For the text-containing cell, return its midpoint in [X, Y] coordinate format. 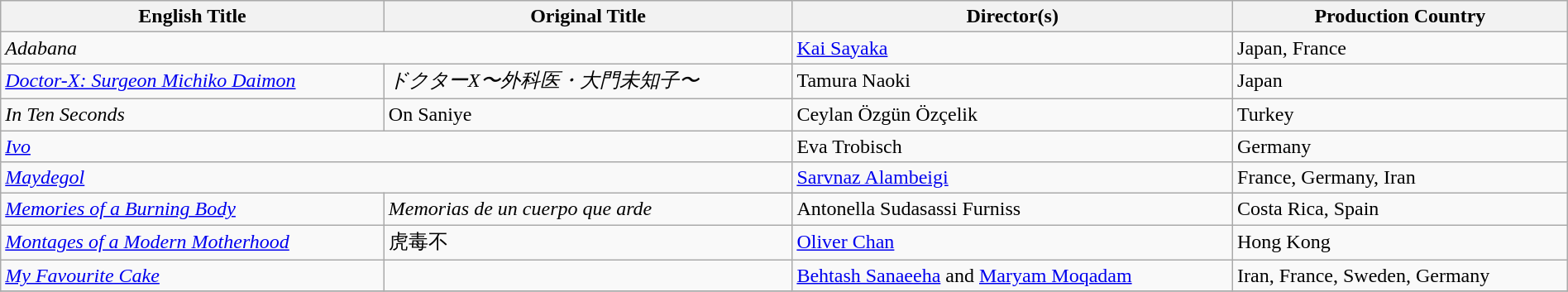
Turkey [1401, 114]
Behtash Sanaeeha and Maryam Moqadam [1012, 275]
Sarvnaz Alambeigi [1012, 178]
Memories of a Burning Body [193, 209]
ドクターX〜外科医・大門未知子〜 [588, 81]
Antonella Sudasassi Furniss [1012, 209]
虎毒不 [588, 243]
Hong Kong [1401, 243]
Tamura Naoki [1012, 81]
Maydegol [397, 178]
Original Title [588, 17]
Ceylan Özgün Özçelik [1012, 114]
France, Germany, Iran [1401, 178]
Japan [1401, 81]
Montages of a Modern Motherhood [193, 243]
On Saniye [588, 114]
Costa Rica, Spain [1401, 209]
Ivo [397, 146]
Memorias de un cuerpo que arde [588, 209]
Oliver Chan [1012, 243]
Director(s) [1012, 17]
Production Country [1401, 17]
My Favourite Cake [193, 275]
Germany [1401, 146]
Japan, France [1401, 48]
Eva Trobisch [1012, 146]
Adabana [397, 48]
English Title [193, 17]
In Ten Seconds [193, 114]
Kai Sayaka [1012, 48]
Doctor-X: Surgeon Michiko Daimon [193, 81]
Iran, France, Sweden, Germany [1401, 275]
